Determine the (x, y) coordinate at the center of the cell enclosing the given text.  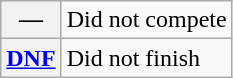
DNF (31, 58)
Did not compete (146, 20)
— (31, 20)
Did not finish (146, 58)
